Determine the [x, y] coordinate at the center of the cell enclosing the given text.  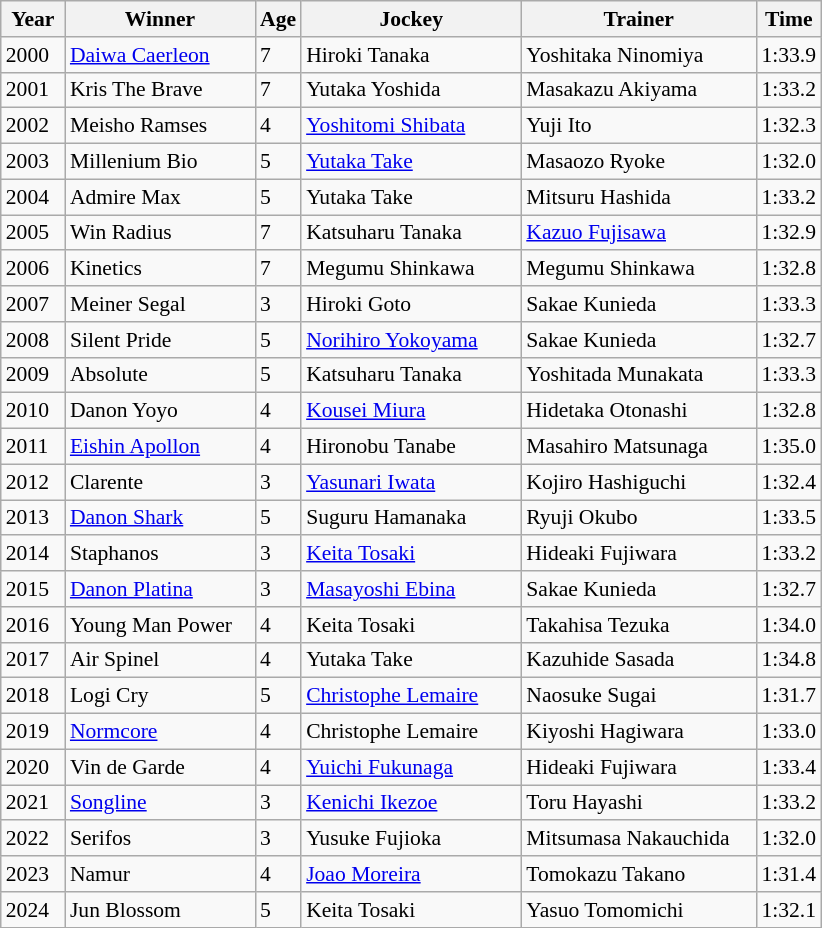
Kojiro Hashiguchi [638, 482]
Normcore [160, 732]
Kris The Brave [160, 90]
Yoshitomi Shibata [411, 126]
1:33.0 [788, 732]
Ryuji Okubo [638, 518]
2010 [33, 411]
2016 [33, 625]
Kiyoshi Hagiwara [638, 732]
Yasuo Tomomichi [638, 910]
1:33.5 [788, 518]
Hidetaka Otonashi [638, 411]
2014 [33, 554]
Namur [160, 874]
Hiroki Goto [411, 304]
Trainer [638, 19]
2004 [33, 197]
Toru Hayashi [638, 803]
1:34.8 [788, 660]
Eishin Apollon [160, 447]
Hiroki Tanaka [411, 55]
2015 [33, 589]
1:32.9 [788, 233]
Jun Blossom [160, 910]
1:31.4 [788, 874]
Kousei Miura [411, 411]
2009 [33, 375]
2020 [33, 767]
Joao Moreira [411, 874]
Naosuke Sugai [638, 696]
2011 [33, 447]
Mitsumasa Nakauchida [638, 839]
Absolute [160, 375]
2002 [33, 126]
1:31.7 [788, 696]
Kinetics [160, 269]
Yoshitada Munakata [638, 375]
2012 [33, 482]
2017 [33, 660]
Masakazu Akiyama [638, 90]
2024 [33, 910]
2000 [33, 55]
2022 [33, 839]
2007 [33, 304]
Meiner Segal [160, 304]
Yuichi Fukunaga [411, 767]
Vin de Garde [160, 767]
1:32.1 [788, 910]
Admire Max [160, 197]
2003 [33, 162]
1:35.0 [788, 447]
1:33.9 [788, 55]
2018 [33, 696]
1:32.4 [788, 482]
Serifos [160, 839]
Winner [160, 19]
Staphanos [160, 554]
2019 [33, 732]
Silent Pride [160, 340]
Suguru Hamanaka [411, 518]
Young Man Power [160, 625]
Hironobu Tanabe [411, 447]
Yoshitaka Ninomiya [638, 55]
Win Radius [160, 233]
Danon Platina [160, 589]
2021 [33, 803]
Meisho Ramses [160, 126]
Danon Yoyo [160, 411]
Yusuke Fujioka [411, 839]
Yuji Ito [638, 126]
Norihiro Yokoyama [411, 340]
Kazuhide Sasada [638, 660]
2001 [33, 90]
1:32.3 [788, 126]
Tomokazu Takano [638, 874]
2006 [33, 269]
Millenium Bio [160, 162]
Air Spinel [160, 660]
2008 [33, 340]
Songline [160, 803]
Daiwa Caerleon [160, 55]
2023 [33, 874]
Time [788, 19]
1:34.0 [788, 625]
2005 [33, 233]
Masaozo Ryoke [638, 162]
Age [278, 19]
Logi Cry [160, 696]
Kenichi Ikezoe [411, 803]
Mitsuru Hashida [638, 197]
Kazuo Fujisawa [638, 233]
1:33.4 [788, 767]
Masayoshi Ebina [411, 589]
Jockey [411, 19]
Yasunari Iwata [411, 482]
Takahisa Tezuka [638, 625]
Year [33, 19]
Yutaka Yoshida [411, 90]
Clarente [160, 482]
2013 [33, 518]
Danon Shark [160, 518]
Masahiro Matsunaga [638, 447]
